Provide the [x, y] coordinate of the cell's center where the given text is located.  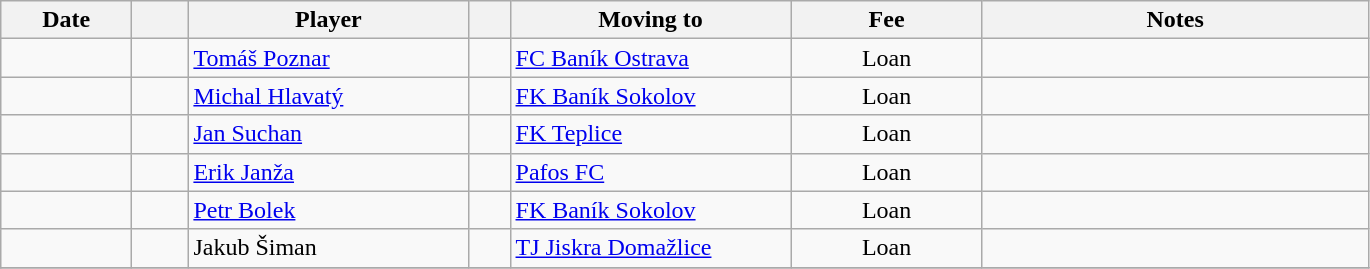
Tomáš Poznar [328, 58]
FK Teplice [650, 134]
Petr Bolek [328, 210]
Jan Suchan [328, 134]
Michal Hlavatý [328, 96]
Player [328, 20]
Fee [886, 20]
Notes [1175, 20]
Moving to [650, 20]
Pafos FC [650, 172]
Erik Janža [328, 172]
Jakub Šiman [328, 248]
TJ Jiskra Domažlice [650, 248]
Date [66, 20]
FC Baník Ostrava [650, 58]
